Detect which cell encompasses the target text, then output its (X, Y) center coordinate. 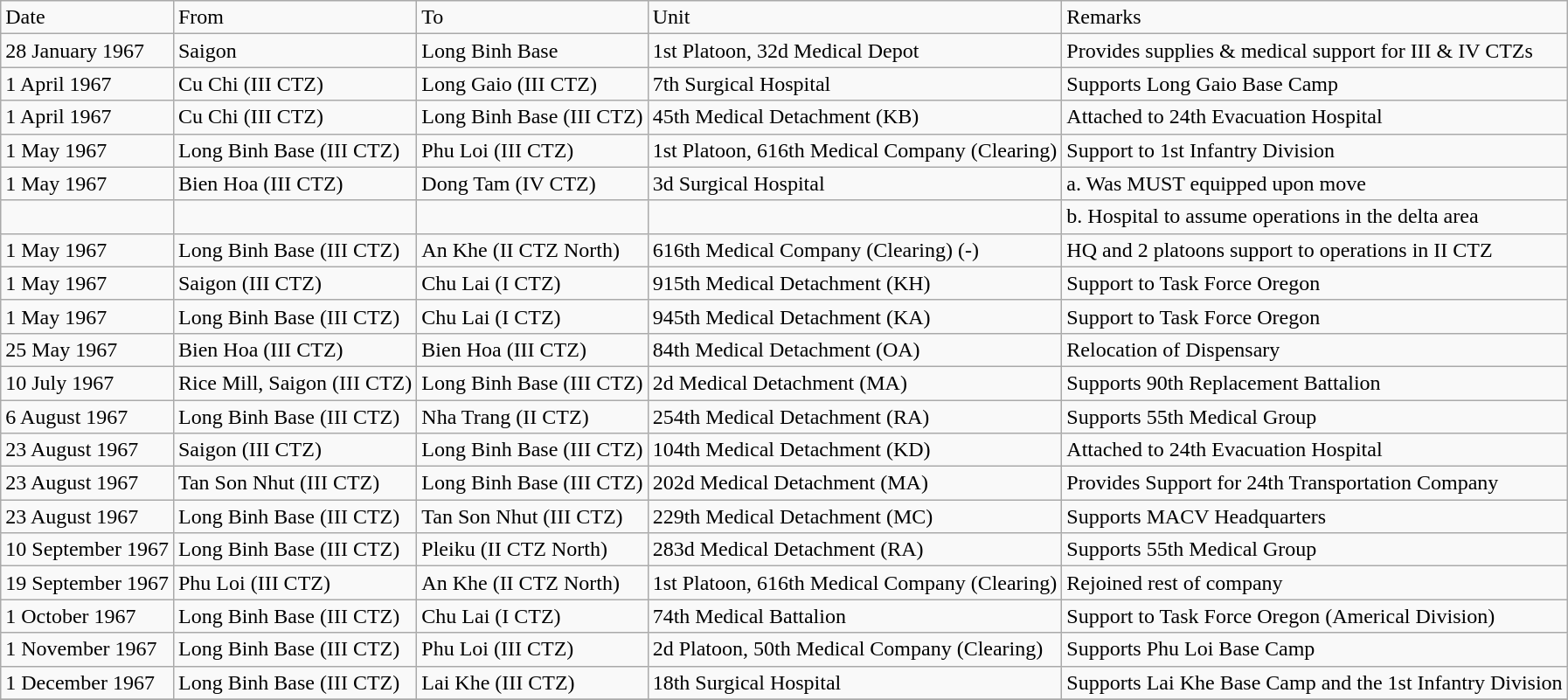
Saigon (295, 51)
202d Medical Detachment (MA) (855, 483)
229th Medical Detachment (MC) (855, 516)
Unit (855, 17)
Support to Task Force Oregon (Americal Division) (1315, 616)
a. Was MUST equipped upon move (1315, 184)
Supports Phu Loi Base Camp (1315, 649)
283d Medical Detachment (RA) (855, 550)
From (295, 17)
1 October 1967 (87, 616)
6 August 1967 (87, 417)
3d Surgical Hospital (855, 184)
84th Medical Detachment (OA) (855, 350)
1st Platoon, 32d Medical Depot (855, 51)
915th Medical Detachment (KH) (855, 283)
Rice Mill, Saigon (III CTZ) (295, 383)
Provides Support for 24th Transportation Company (1315, 483)
Lai Khe (III CTZ) (532, 683)
45th Medical Detachment (KB) (855, 117)
Long Gaio (III CTZ) (532, 84)
Provides supplies & medical support for III & IV CTZs (1315, 51)
74th Medical Battalion (855, 616)
Remarks (1315, 17)
945th Medical Detachment (KA) (855, 316)
10 September 1967 (87, 550)
Supports 90th Replacement Battalion (1315, 383)
HQ and 2 platoons support to operations in II CTZ (1315, 250)
Pleiku (II CTZ North) (532, 550)
Supports MACV Headquarters (1315, 516)
Nha Trang (II CTZ) (532, 417)
1 December 1967 (87, 683)
Long Binh Base (532, 51)
Date (87, 17)
28 January 1967 (87, 51)
19 September 1967 (87, 583)
2d Platoon, 50th Medical Company (Clearing) (855, 649)
b. Hospital to assume operations in the delta area (1315, 217)
1 November 1967 (87, 649)
Supports Long Gaio Base Camp (1315, 84)
25 May 1967 (87, 350)
Relocation of Dispensary (1315, 350)
Rejoined rest of company (1315, 583)
To (532, 17)
10 July 1967 (87, 383)
Support to 1st Infantry Division (1315, 150)
2d Medical Detachment (MA) (855, 383)
Supports Lai Khe Base Camp and the 1st Infantry Division (1315, 683)
616th Medical Company (Clearing) (-) (855, 250)
104th Medical Detachment (KD) (855, 450)
7th Surgical Hospital (855, 84)
254th Medical Detachment (RA) (855, 417)
Dong Tam (IV CTZ) (532, 184)
18th Surgical Hospital (855, 683)
